For the text-containing cell, return its midpoint in [X, Y] coordinate format. 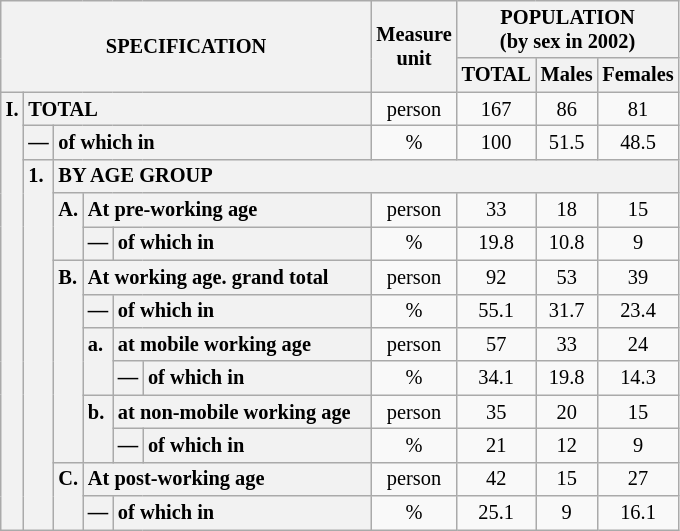
86 [567, 109]
35 [496, 412]
a. [98, 360]
39 [638, 277]
1. [38, 344]
Females [638, 75]
24 [638, 344]
C. [68, 496]
100 [496, 142]
81 [638, 109]
92 [496, 277]
20 [567, 412]
25.1 [496, 513]
12 [567, 445]
SPECIFICATION [186, 46]
POPULATION (by sex in 2002) [568, 29]
16.1 [638, 513]
Measure unit [414, 46]
42 [496, 479]
34.1 [496, 378]
At post-working age [227, 479]
b. [98, 428]
BY AGE GROUP [366, 176]
18 [567, 210]
51.5 [567, 142]
27 [638, 479]
at non-mobile working age [242, 412]
at mobile working age [242, 344]
31.7 [567, 311]
167 [496, 109]
55.1 [496, 311]
48.5 [638, 142]
10.8 [567, 243]
B. [68, 361]
21 [496, 445]
A. [68, 226]
53 [567, 277]
57 [496, 344]
I. [12, 311]
Males [567, 75]
At pre-working age [227, 210]
At working age. grand total [227, 277]
23.4 [638, 311]
14.3 [638, 378]
